For the text-containing cell, return its midpoint in (X, Y) coordinate format. 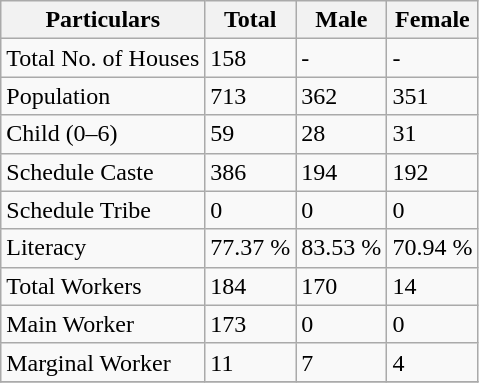
Female (432, 20)
158 (250, 58)
194 (342, 172)
77.37 % (250, 248)
173 (250, 324)
Marginal Worker (103, 362)
Total (250, 20)
Population (103, 96)
713 (250, 96)
70.94 % (432, 248)
Schedule Tribe (103, 210)
Literacy (103, 248)
351 (432, 96)
31 (432, 134)
Child (0–6) (103, 134)
Particulars (103, 20)
170 (342, 286)
386 (250, 172)
192 (432, 172)
Total No. of Houses (103, 58)
11 (250, 362)
Schedule Caste (103, 172)
7 (342, 362)
83.53 % (342, 248)
4 (432, 362)
184 (250, 286)
362 (342, 96)
Main Worker (103, 324)
14 (432, 286)
Total Workers (103, 286)
59 (250, 134)
Male (342, 20)
28 (342, 134)
